Scan for the cell matching the given text and deliver its (x, y) coordinate at center. 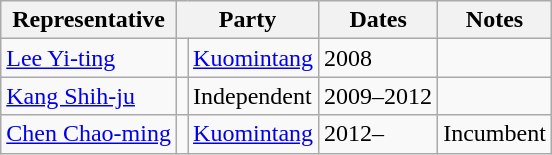
2012– (378, 134)
Party (247, 20)
Notes (495, 20)
Chen Chao-ming (89, 134)
Independent (254, 96)
2009–2012 (378, 96)
Incumbent (495, 134)
Representative (89, 20)
Lee Yi-ting (89, 58)
Kang Shih-ju (89, 96)
2008 (378, 58)
Dates (378, 20)
